Detect which cell encompasses the target text, then output its [x, y] center coordinate. 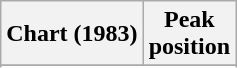
Chart (1983) [72, 34]
Peakposition [189, 34]
